Capture the cell that displays the provided text and extract its [X, Y] central coordinate. 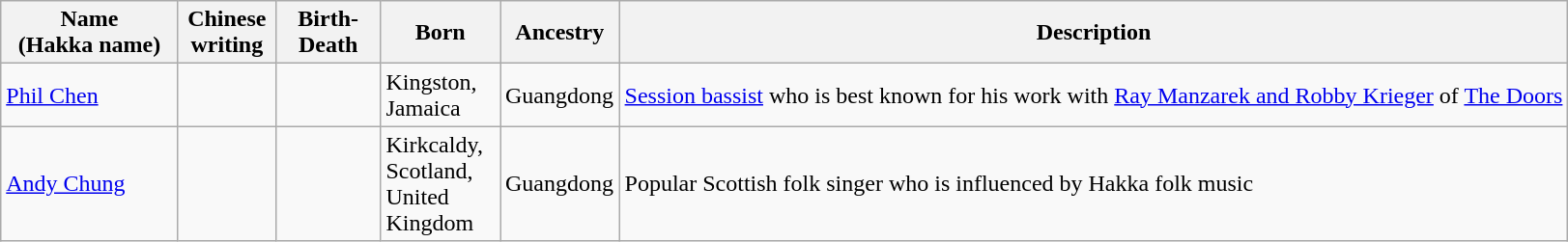
Ancestry [560, 33]
Andy Chung [90, 183]
Name(Hakka name) [90, 33]
Phil Chen [90, 94]
Birth-Death [328, 33]
Kirkcaldy, Scotland, United Kingdom [441, 183]
Description [1094, 33]
Popular Scottish folk singer who is influenced by Hakka folk music [1094, 183]
Born [441, 33]
Kingston, Jamaica [441, 94]
Session bassist who is best known for his work with Ray Manzarek and Robby Krieger of The Doors [1094, 94]
Chinese writing [226, 33]
